For the text-containing cell, return its midpoint in (x, y) coordinate format. 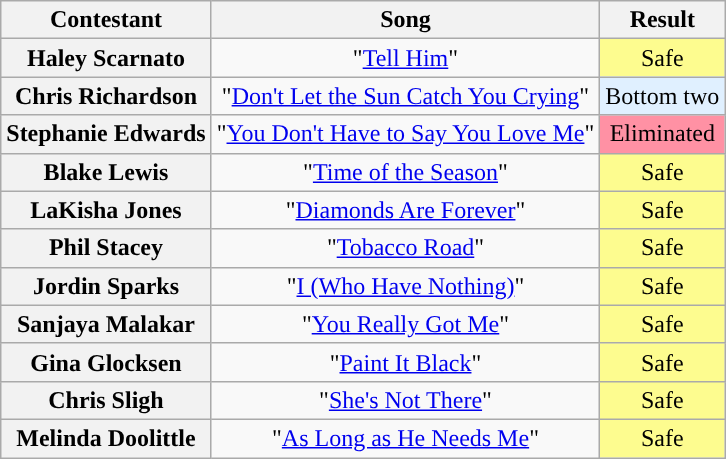
Stephanie Edwards (106, 134)
Bottom two (662, 96)
Eliminated (662, 134)
Song (406, 20)
"Don't Let the Sun Catch You Crying" (406, 96)
"Paint It Black" (406, 362)
"She's Not There" (406, 400)
"Time of the Season" (406, 172)
Chris Sligh (106, 400)
"Tobacco Road" (406, 248)
Haley Scarnato (106, 58)
"Tell Him" (406, 58)
Sanjaya Malakar (106, 324)
LaKisha Jones (106, 210)
Contestant (106, 20)
"You Really Got Me" (406, 324)
"You Don't Have to Say You Love Me" (406, 134)
"As Long as He Needs Me" (406, 438)
"Diamonds Are Forever" (406, 210)
Blake Lewis (106, 172)
Gina Glocksen (106, 362)
Chris Richardson (106, 96)
Melinda Doolittle (106, 438)
"I (Who Have Nothing)" (406, 286)
Jordin Sparks (106, 286)
Phil Stacey (106, 248)
Result (662, 20)
